From the cell containing the given text, extract its center point as (x, y) coordinate. 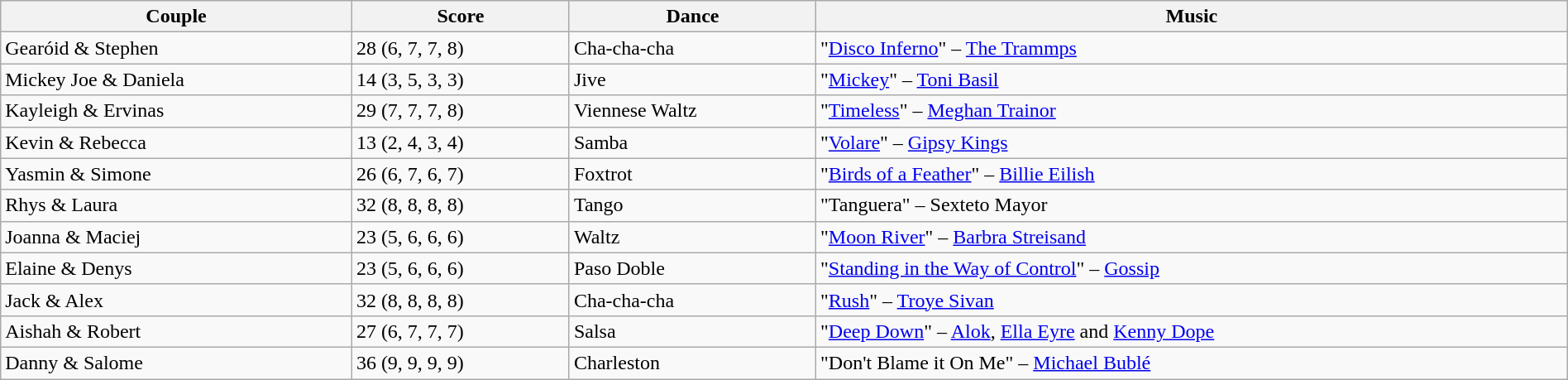
Rhys & Laura (177, 205)
Kevin & Rebecca (177, 142)
Viennese Waltz (692, 111)
Yasmin & Simone (177, 174)
Samba (692, 142)
Score (460, 17)
28 (6, 7, 7, 8) (460, 48)
Jive (692, 79)
Salsa (692, 331)
Music (1193, 17)
"Deep Down" – Alok, Ella Eyre and Kenny Dope (1193, 331)
Mickey Joe & Daniela (177, 79)
Aishah & Robert (177, 331)
Paso Doble (692, 268)
"Tanguera" – Sexteto Mayor (1193, 205)
Elaine & Denys (177, 268)
26 (6, 7, 6, 7) (460, 174)
"Rush" – Troye Sivan (1193, 300)
"Timeless" – Meghan Trainor (1193, 111)
Foxtrot (692, 174)
"Disco Inferno" – The Trammps (1193, 48)
Jack & Alex (177, 300)
"Moon River" – Barbra Streisand (1193, 237)
27 (6, 7, 7, 7) (460, 331)
Dance (692, 17)
36 (9, 9, 9, 9) (460, 363)
"Volare" – Gipsy Kings (1193, 142)
Gearóid & Stephen (177, 48)
"Don't Blame it On Me" – Michael Bublé (1193, 363)
Waltz (692, 237)
Danny & Salome (177, 363)
14 (3, 5, 3, 3) (460, 79)
Couple (177, 17)
"Birds of a Feather" – Billie Eilish (1193, 174)
"Mickey" – Toni Basil (1193, 79)
13 (2, 4, 3, 4) (460, 142)
Kayleigh & Ervinas (177, 111)
Charleston (692, 363)
Joanna & Maciej (177, 237)
Tango (692, 205)
"Standing in the Way of Control" – Gossip (1193, 268)
29 (7, 7, 7, 8) (460, 111)
